Pinpoint the cell where the given text exists, returning its [x, y] midpoint coordinate. 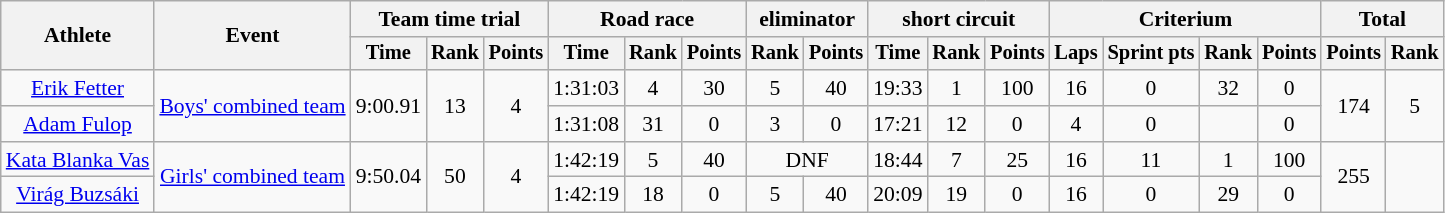
Event [252, 36]
Girls' combined team [252, 178]
Total [1382, 19]
32 [1228, 88]
9:50.04 [388, 178]
Athlete [78, 36]
Kata Blanka Vas [78, 160]
19 [956, 195]
29 [1228, 195]
50 [455, 178]
20:09 [898, 195]
11 [1152, 160]
DNF [807, 160]
eliminator [807, 19]
31 [653, 124]
18:44 [898, 160]
Adam Fulop [78, 124]
7 [956, 160]
Erik Fetter [78, 88]
Boys' combined team [252, 106]
Sprint pts [1152, 54]
30 [714, 88]
19:33 [898, 88]
255 [1353, 178]
Team time trial [450, 19]
25 [1017, 160]
3 [775, 124]
Virág Buzsáki [78, 195]
12 [956, 124]
18 [653, 195]
Road race [647, 19]
short circuit [958, 19]
1:31:08 [586, 124]
13 [455, 106]
174 [1353, 106]
17:21 [898, 124]
Laps [1076, 54]
Criterium [1185, 19]
1:31:03 [586, 88]
9:00.91 [388, 106]
